From the cell containing the given text, extract its center point as [x, y] coordinate. 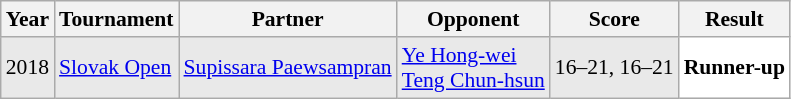
Opponent [474, 19]
Ye Hong-wei Teng Chun-hsun [474, 68]
16–21, 16–21 [614, 68]
Supissara Paewsampran [288, 68]
Slovak Open [116, 68]
Runner-up [734, 68]
Year [28, 19]
Tournament [116, 19]
Result [734, 19]
Score [614, 19]
2018 [28, 68]
Partner [288, 19]
